Return [x, y] of the center of cell containing provided text 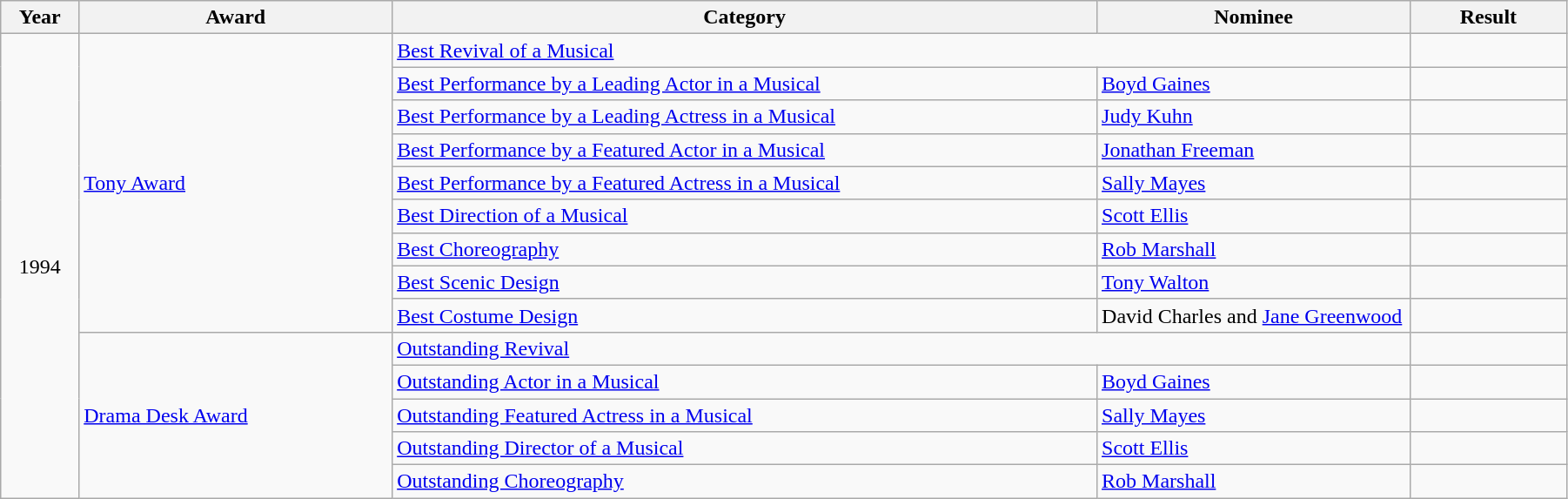
David Charles and Jane Greenwood [1254, 315]
Best Revival of a Musical [901, 51]
Best Performance by a Leading Actor in a Musical [745, 84]
Category [745, 17]
Outstanding Director of a Musical [745, 448]
1994 [40, 266]
Tony Award [236, 183]
Award [236, 17]
Outstanding Choreography [745, 482]
Nominee [1254, 17]
Outstanding Featured Actress in a Musical [745, 415]
Best Performance by a Featured Actor in a Musical [745, 150]
Judy Kuhn [1254, 117]
Best Costume Design [745, 315]
Year [40, 17]
Outstanding Actor in a Musical [745, 381]
Outstanding Revival [901, 348]
Best Choreography [745, 249]
Tony Walton [1254, 282]
Best Performance by a Leading Actress in a Musical [745, 117]
Drama Desk Award [236, 415]
Best Direction of a Musical [745, 216]
Best Scenic Design [745, 282]
Result [1488, 17]
Best Performance by a Featured Actress in a Musical [745, 183]
Jonathan Freeman [1254, 150]
